Output the (X, Y) coordinate of the center of the cell containing the given text.  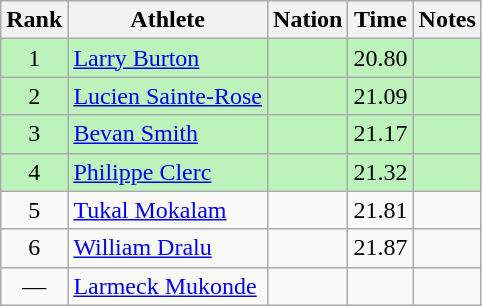
Athlete (168, 20)
Nation (308, 20)
21.87 (380, 248)
21.09 (380, 96)
Larmeck Mukonde (168, 286)
Philippe Clerc (168, 172)
Larry Burton (168, 58)
4 (34, 172)
5 (34, 210)
Notes (447, 20)
1 (34, 58)
— (34, 286)
Time (380, 20)
William Dralu (168, 248)
3 (34, 134)
6 (34, 248)
Lucien Sainte-Rose (168, 96)
21.32 (380, 172)
Rank (34, 20)
21.17 (380, 134)
Tukal Mokalam (168, 210)
2 (34, 96)
Bevan Smith (168, 134)
21.81 (380, 210)
20.80 (380, 58)
